From the cell containing the given text, extract its center point as (X, Y) coordinate. 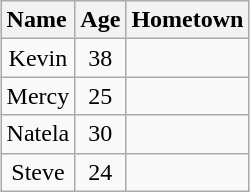
Steve (38, 172)
38 (100, 58)
Name (38, 20)
Kevin (38, 58)
30 (100, 134)
Hometown (188, 20)
Natela (38, 134)
Age (100, 20)
24 (100, 172)
25 (100, 96)
Mercy (38, 96)
